Locate the cell with the specified text and output its [x, y] center coordinate. 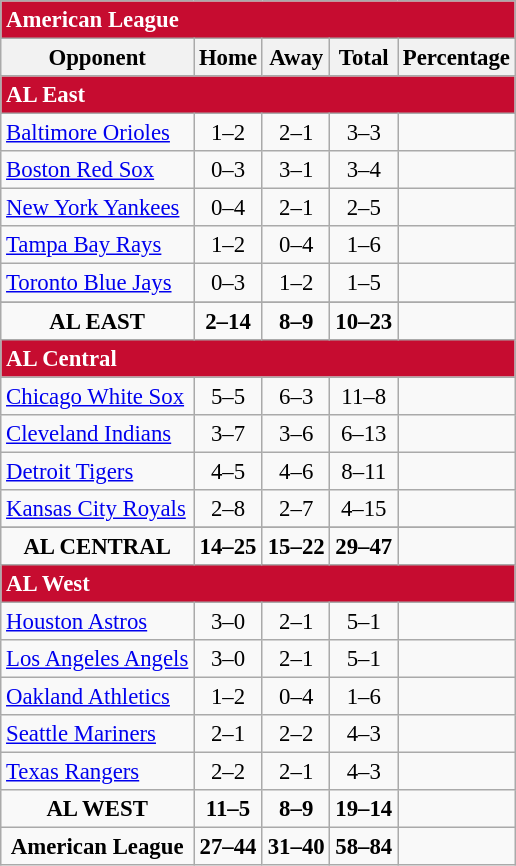
5–5 [228, 396]
1–5 [364, 283]
Los Angeles Angels [98, 659]
AL Central [258, 358]
15–22 [296, 546]
4–15 [364, 509]
Baltimore Orioles [98, 133]
6–3 [296, 396]
AL EAST [98, 321]
3–4 [364, 170]
Oakland Athletics [98, 697]
58–84 [364, 847]
Tampa Bay Rays [98, 245]
Toronto Blue Jays [98, 283]
AL East [258, 95]
11–8 [364, 396]
11–5 [228, 809]
Cleveland Indians [98, 433]
2–14 [228, 321]
Total [364, 58]
Seattle Mariners [98, 734]
Home [228, 58]
New York Yankees [98, 208]
19–14 [364, 809]
3–6 [296, 433]
3–1 [296, 170]
Away [296, 58]
29–47 [364, 546]
Boston Red Sox [98, 170]
27–44 [228, 847]
Opponent [98, 58]
2–8 [228, 509]
Houston Astros [98, 621]
AL WEST [98, 809]
4–5 [228, 471]
Percentage [457, 58]
8–11 [364, 471]
2–5 [364, 208]
4–6 [296, 471]
3–3 [364, 133]
AL CENTRAL [98, 546]
31–40 [296, 847]
3–7 [228, 433]
Detroit Tigers [98, 471]
Kansas City Royals [98, 509]
6–13 [364, 433]
Chicago White Sox [98, 396]
Texas Rangers [98, 772]
AL West [258, 584]
2–7 [296, 509]
10–23 [364, 321]
14–25 [228, 546]
